Provide the (X, Y) coordinate of the cell's center where the given text is located.  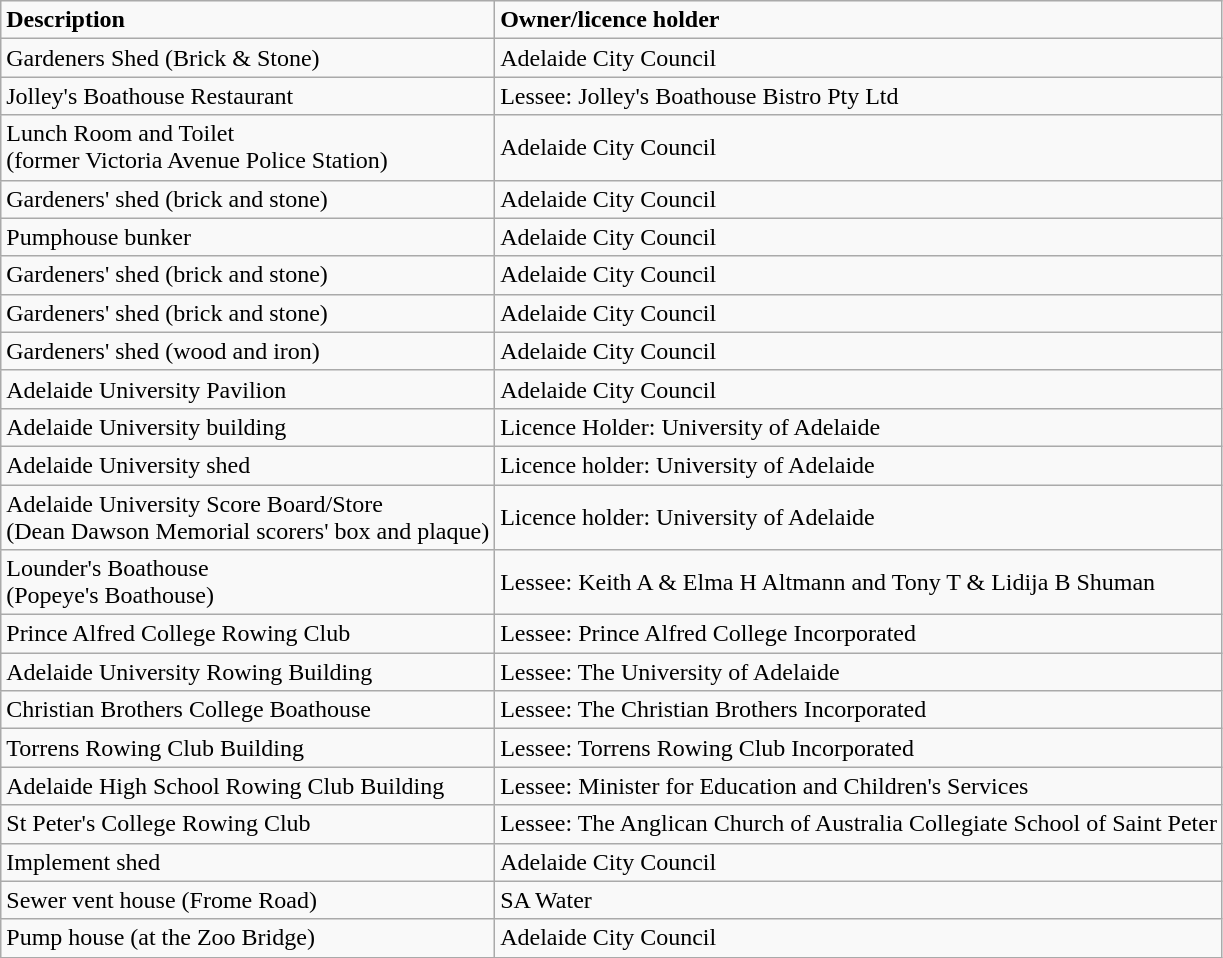
St Peter's College Rowing Club (248, 824)
Lunch Room and Toilet(former Victoria Avenue Police Station) (248, 148)
Lessee: The Christian Brothers Incorporated (859, 710)
Adelaide University building (248, 427)
Owner/licence holder (859, 20)
Adelaide University Rowing Building (248, 672)
Lessee: Minister for Education and Children's Services (859, 786)
Lessee: Jolley's Boathouse Bistro Pty Ltd (859, 96)
Lessee: The Anglican Church of Australia Collegiate School of Saint Peter (859, 824)
Adelaide University Pavilion (248, 389)
Lessee: Keith A & Elma H Altmann and Tony T & Lidija B Shuman (859, 582)
Lessee: Torrens Rowing Club Incorporated (859, 748)
Gardeners' shed (wood and iron) (248, 351)
Pumphouse bunker (248, 237)
Prince Alfred College Rowing Club (248, 634)
Sewer vent house (Frome Road) (248, 900)
Description (248, 20)
Licence Holder: University of Adelaide (859, 427)
Implement shed (248, 862)
Pump house (at the Zoo Bridge) (248, 938)
Gardeners Shed (Brick & Stone) (248, 58)
SA Water (859, 900)
Lessee: The University of Adelaide (859, 672)
Jolley's Boathouse Restaurant (248, 96)
Adelaide University shed (248, 465)
Christian Brothers College Boathouse (248, 710)
Torrens Rowing Club Building (248, 748)
Lessee: Prince Alfred College Incorporated (859, 634)
Adelaide High School Rowing Club Building (248, 786)
Lounder's Boathouse(Popeye's Boathouse) (248, 582)
Adelaide University Score Board/Store(Dean Dawson Memorial scorers' box and plaque) (248, 516)
